Scan for the cell matching the given text and deliver its (X, Y) coordinate at center. 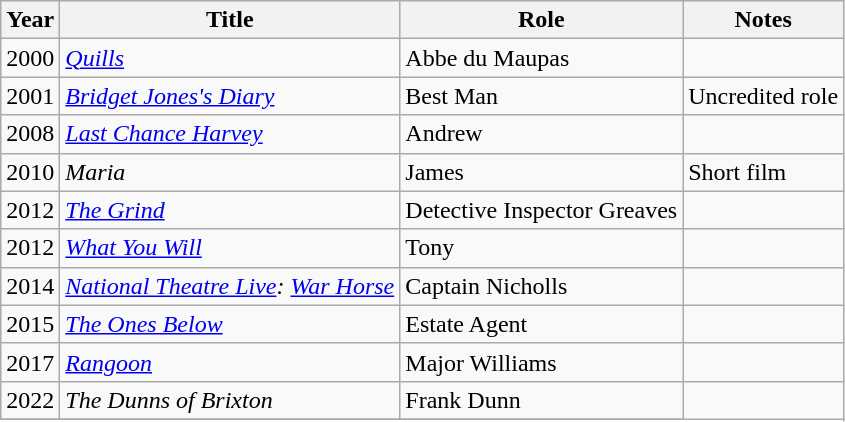
2014 (30, 286)
James (542, 172)
Tony (542, 248)
Estate Agent (542, 324)
2008 (30, 134)
Rangoon (230, 362)
Bridget Jones's Diary (230, 96)
The Grind (230, 210)
Notes (764, 20)
Frank Dunn (542, 400)
Last Chance Harvey (230, 134)
National Theatre Live: War Horse (230, 286)
The Ones Below (230, 324)
2010 (30, 172)
Role (542, 20)
Maria (230, 172)
Title (230, 20)
Quills (230, 58)
Detective Inspector Greaves (542, 210)
Uncredited role (764, 96)
2015 (30, 324)
Best Man (542, 96)
The Dunns of Brixton (230, 400)
Captain Nicholls (542, 286)
2022 (30, 400)
Abbe du Maupas (542, 58)
What You Will (230, 248)
Andrew (542, 134)
2001 (30, 96)
Major Williams (542, 362)
Short film (764, 172)
Year (30, 20)
2017 (30, 362)
2000 (30, 58)
